Output the (x, y) coordinate of the center of the cell containing the given text.  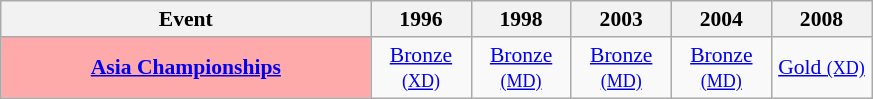
1996 (421, 19)
Event (186, 19)
Gold (XD) (821, 68)
Asia Championships (186, 68)
1998 (521, 19)
2008 (821, 19)
Bronze (XD) (421, 68)
2004 (721, 19)
2003 (621, 19)
